Return the [x, y] coordinate for the center point of the cell that contains the specified text.  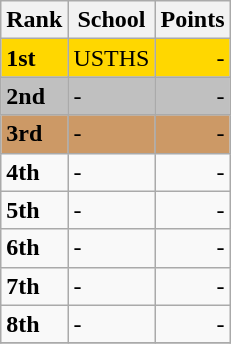
School [112, 20]
8th [34, 324]
Rank [34, 20]
4th [34, 172]
Points [192, 20]
6th [34, 248]
2nd [34, 96]
1st [34, 58]
USTHS [112, 58]
7th [34, 286]
5th [34, 210]
3rd [34, 134]
